Find where the given text appears and provide that cell's center as (X, Y) coordinate. 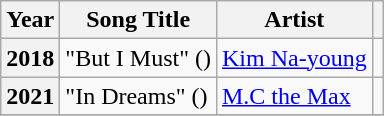
2021 (30, 96)
Artist (294, 20)
Song Title (138, 20)
M.C the Max (294, 96)
Year (30, 20)
"But I Must" () (138, 58)
"In Dreams" () (138, 96)
2018 (30, 58)
Kim Na-young (294, 58)
